Pinpoint the cell where the given text exists, returning its [x, y] midpoint coordinate. 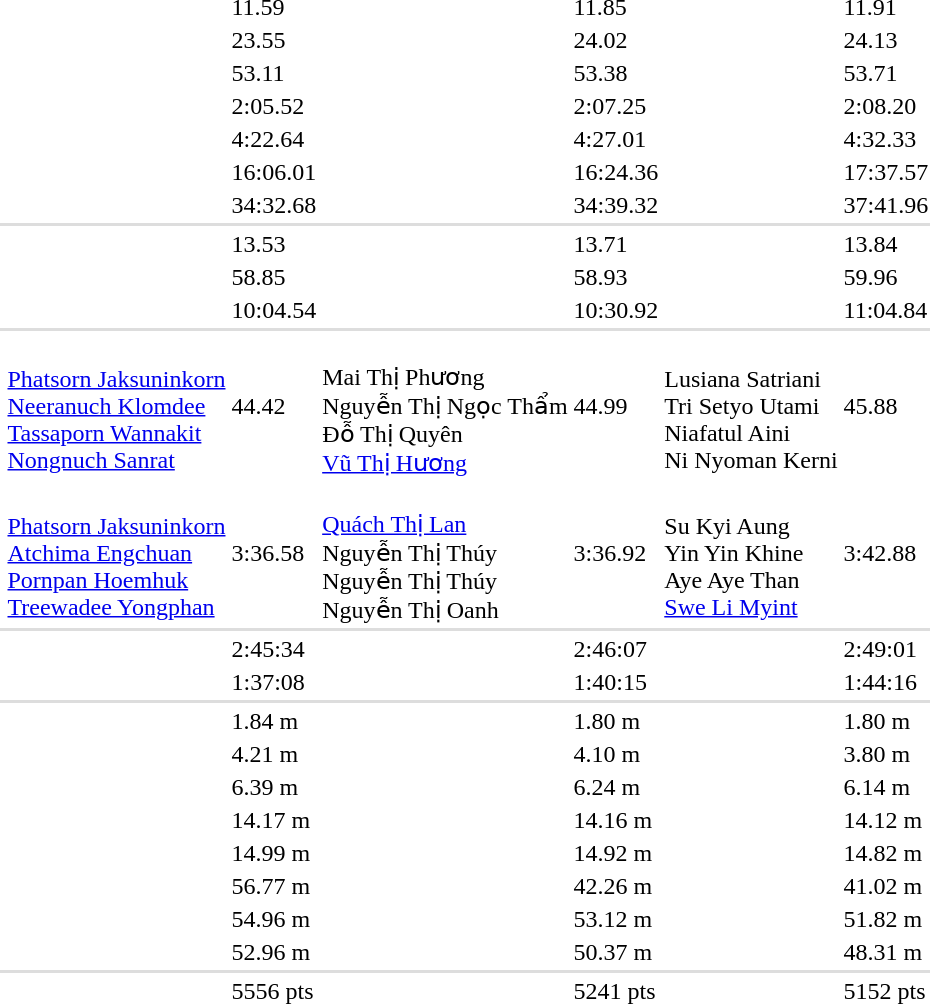
14.92 m [616, 853]
13.53 [274, 244]
24.13 [886, 40]
Quách Thị LanNguyễn Thị ThúyNguyễn Thị ThúyNguyễn Thị Oanh [445, 553]
10:04.54 [274, 310]
24.02 [616, 40]
54.96 m [274, 919]
2:05.52 [274, 106]
13.84 [886, 244]
13.71 [616, 244]
3:36.92 [616, 553]
56.77 m [274, 886]
4:22.64 [274, 139]
14.82 m [886, 853]
42.26 m [616, 886]
Phatsorn JaksuninkornNeeranuch KlomdeeTassaporn WannakitNongnuch Sanrat [116, 406]
14.16 m [616, 820]
14.99 m [274, 853]
34:32.68 [274, 205]
6.39 m [274, 787]
10:30.92 [616, 310]
34:39.32 [616, 205]
17:37.57 [886, 172]
6.24 m [616, 787]
1:37:08 [274, 682]
53.38 [616, 73]
3:42.88 [886, 553]
4:27.01 [616, 139]
11:04.84 [886, 310]
45.88 [886, 406]
2:07.25 [616, 106]
59.96 [886, 277]
37:41.96 [886, 205]
41.02 m [886, 886]
1.84 m [274, 721]
53.11 [274, 73]
44.99 [616, 406]
1:40:15 [616, 682]
58.85 [274, 277]
2:49:01 [886, 649]
Lusiana SatrianiTri Setyo UtamiNiafatul AiniNi Nyoman Kerni [751, 406]
Phatsorn JaksuninkornAtchima EngchuanPornpan HoemhukTreewadee Yongphan [116, 553]
4.10 m [616, 754]
Mai Thị PhươngNguyễn Thị Ngọc ThẩmĐỗ Thị QuyênVũ Thị Hương [445, 406]
Su Kyi AungYin Yin KhineAye Aye ThanSwe Li Myint [751, 553]
58.93 [616, 277]
14.12 m [886, 820]
50.37 m [616, 952]
53.71 [886, 73]
6.14 m [886, 787]
3:36.58 [274, 553]
4.21 m [274, 754]
48.31 m [886, 952]
23.55 [274, 40]
2:08.20 [886, 106]
14.17 m [274, 820]
52.96 m [274, 952]
3.80 m [886, 754]
53.12 m [616, 919]
2:45:34 [274, 649]
44.42 [274, 406]
51.82 m [886, 919]
16:06.01 [274, 172]
1:44:16 [886, 682]
16:24.36 [616, 172]
4:32.33 [886, 139]
2:46:07 [616, 649]
